Extract the (x, y) coordinate from the center of the cell holding the provided text.  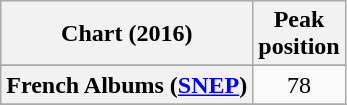
78 (299, 85)
Peak position (299, 34)
French Albums (SNEP) (127, 85)
Chart (2016) (127, 34)
